Pinpoint the cell where the given text exists, returning its [x, y] midpoint coordinate. 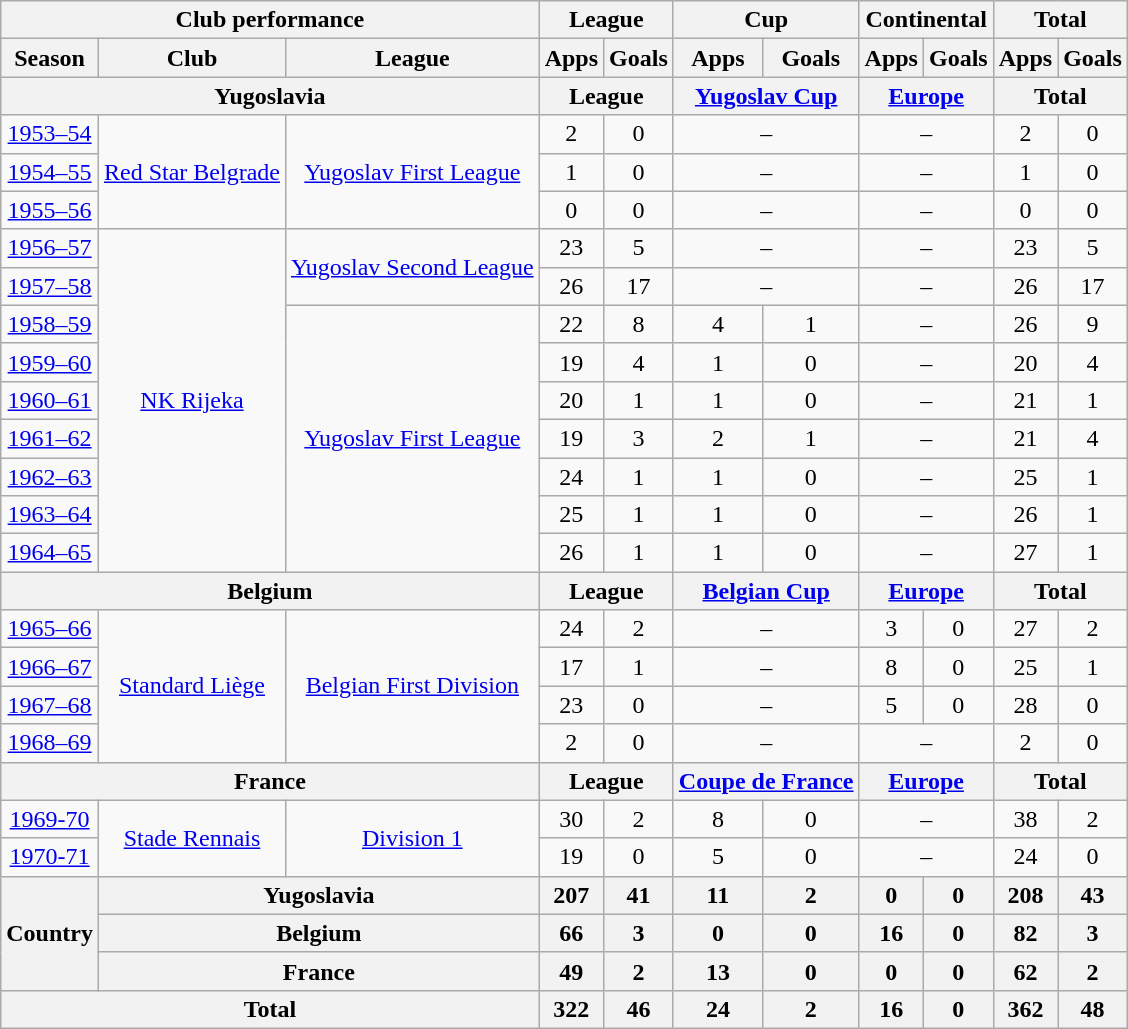
NK Rijeka [192, 400]
9 [1093, 324]
1969-70 [50, 819]
1961–62 [50, 438]
1958–59 [50, 324]
1966–67 [50, 667]
82 [1025, 933]
11 [718, 895]
1956–57 [50, 248]
1964–65 [50, 553]
13 [718, 971]
1954–55 [50, 172]
1953–54 [50, 134]
Yugoslav Second League [412, 267]
1967–68 [50, 705]
62 [1025, 971]
Club performance [270, 20]
1970-71 [50, 857]
1955–56 [50, 210]
43 [1093, 895]
Stade Rennais [192, 838]
48 [1093, 1009]
Red Star Belgrade [192, 172]
49 [571, 971]
Club [192, 58]
66 [571, 933]
Season [50, 58]
Belgian First Division [412, 686]
Division 1 [412, 838]
1960–61 [50, 400]
208 [1025, 895]
1968–69 [50, 743]
30 [571, 819]
1957–58 [50, 286]
1965–66 [50, 629]
Standard Liège [192, 686]
Country [50, 933]
1959–60 [50, 362]
Coupe de France [766, 781]
1963–64 [50, 515]
Yugoslav Cup [766, 96]
22 [571, 324]
Cup [766, 20]
207 [571, 895]
38 [1025, 819]
Belgian Cup [766, 591]
41 [639, 895]
46 [639, 1009]
362 [1025, 1009]
28 [1025, 705]
322 [571, 1009]
Continental [926, 20]
1962–63 [50, 477]
